Output the (X, Y) coordinate of the center of the cell containing the given text.  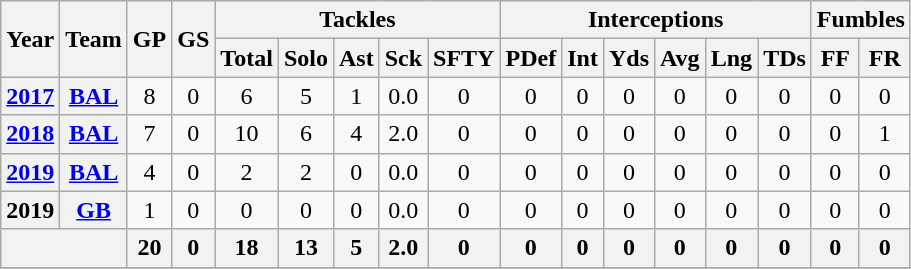
18 (247, 248)
Int (583, 58)
SFTY (464, 58)
Team (94, 39)
Ast (356, 58)
Lng (731, 58)
Solo (306, 58)
Total (247, 58)
GS (194, 39)
Sck (403, 58)
7 (149, 134)
FF (835, 58)
Interceptions (656, 20)
PDef (531, 58)
20 (149, 248)
Yds (628, 58)
Year (30, 39)
Fumbles (860, 20)
2017 (30, 96)
8 (149, 96)
2018 (30, 134)
Avg (680, 58)
GP (149, 39)
TDs (785, 58)
Tackles (358, 20)
FR (884, 58)
GB (94, 210)
13 (306, 248)
10 (247, 134)
